Output the (x, y) coordinate of the center of the cell containing the given text.  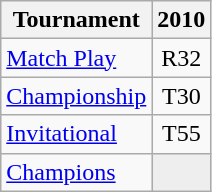
Invitational (76, 134)
Championship (76, 96)
T55 (182, 134)
Champions (76, 172)
Match Play (76, 58)
T30 (182, 96)
R32 (182, 58)
2010 (182, 20)
Tournament (76, 20)
